Locate the cell with the specified text and output its [X, Y] center coordinate. 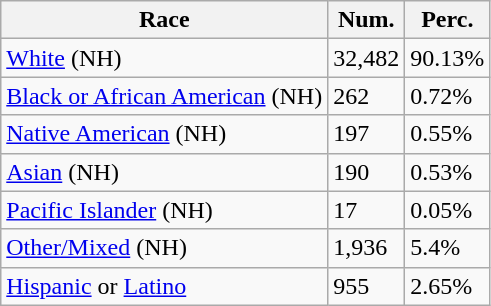
Pacific Islander (NH) [164, 210]
White (NH) [164, 58]
Race [164, 20]
197 [366, 134]
5.4% [448, 248]
955 [366, 286]
17 [366, 210]
0.05% [448, 210]
Hispanic or Latino [164, 286]
2.65% [448, 286]
Black or African American (NH) [164, 96]
Perc. [448, 20]
90.13% [448, 58]
262 [366, 96]
0.55% [448, 134]
0.72% [448, 96]
32,482 [366, 58]
0.53% [448, 172]
1,936 [366, 248]
Asian (NH) [164, 172]
Num. [366, 20]
190 [366, 172]
Other/Mixed (NH) [164, 248]
Native American (NH) [164, 134]
